Scan for the cell matching the given text and deliver its [x, y] coordinate at center. 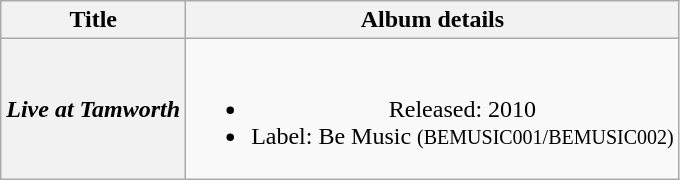
Released: 2010Label: Be Music (BEMUSIC001/BEMUSIC002) [433, 109]
Title [94, 20]
Album details [433, 20]
Live at Tamworth [94, 109]
